From the cell containing the given text, extract its center point as [x, y] coordinate. 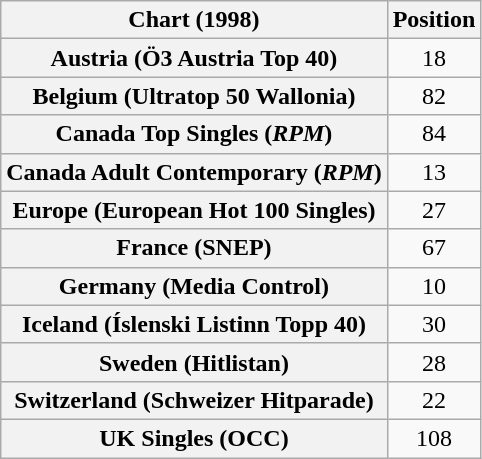
28 [434, 362]
22 [434, 400]
10 [434, 286]
Position [434, 20]
Germany (Media Control) [194, 286]
Belgium (Ultratop 50 Wallonia) [194, 96]
82 [434, 96]
108 [434, 438]
84 [434, 134]
30 [434, 324]
Iceland (Íslenski Listinn Topp 40) [194, 324]
Europe (European Hot 100 Singles) [194, 210]
Sweden (Hitlistan) [194, 362]
Chart (1998) [194, 20]
13 [434, 172]
67 [434, 248]
Austria (Ö3 Austria Top 40) [194, 58]
France (SNEP) [194, 248]
Canada Adult Contemporary (RPM) [194, 172]
Switzerland (Schweizer Hitparade) [194, 400]
27 [434, 210]
Canada Top Singles (RPM) [194, 134]
18 [434, 58]
UK Singles (OCC) [194, 438]
